Extract the (x, y) coordinate from the center of the cell holding the provided text.  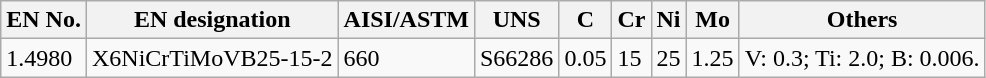
Cr (632, 20)
1.4980 (44, 58)
25 (668, 58)
Ni (668, 20)
C (586, 20)
AISI/ASTM (406, 20)
15 (632, 58)
EN No. (44, 20)
UNS (516, 20)
V: 0.3; Ti: 2.0; B: 0.006. (862, 58)
Mo (712, 20)
660 (406, 58)
X6NiCrTiMoVB25-15-2 (212, 58)
Others (862, 20)
EN designation (212, 20)
S66286 (516, 58)
0.05 (586, 58)
1.25 (712, 58)
